Locate the cell with the specified text and output its (x, y) center coordinate. 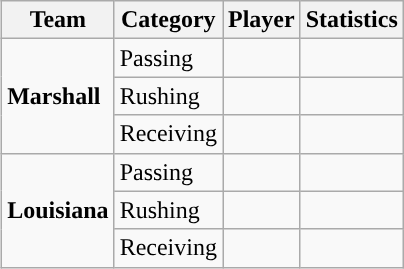
Marshall (58, 96)
Team (58, 20)
Louisiana (58, 210)
Category (168, 20)
Player (261, 20)
Statistics (352, 20)
